Determine the [x, y] coordinate at the center of the cell enclosing the given text.  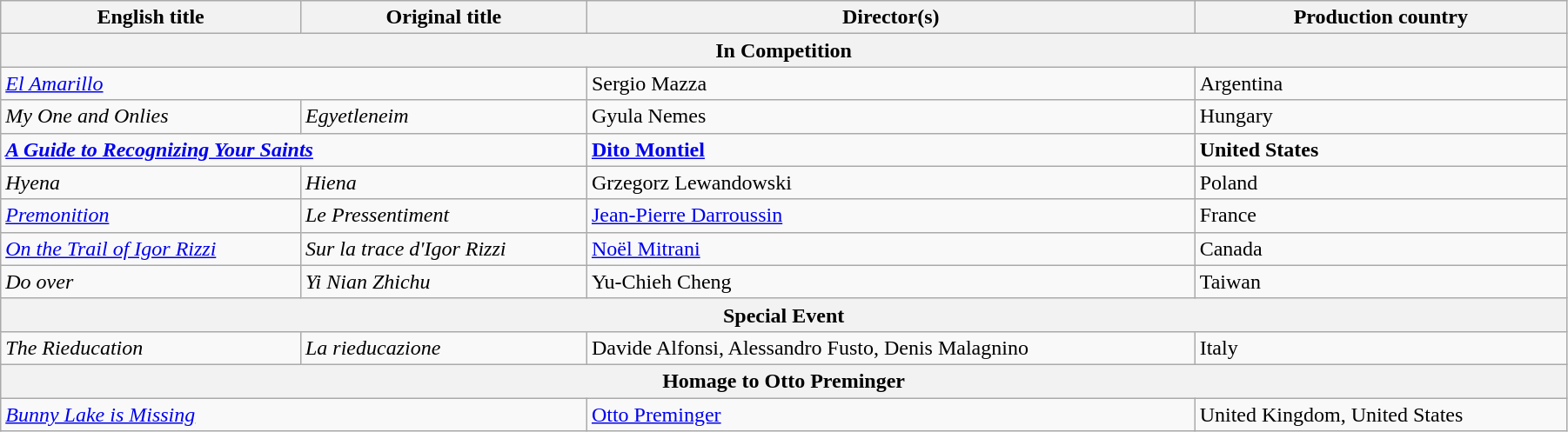
Director(s) [891, 17]
Premonition [151, 216]
Argentina [1380, 83]
Taiwan [1380, 282]
Poland [1380, 183]
Yi Nian Zhichu [444, 282]
France [1380, 216]
Noël Mitrani [891, 249]
Gyula Nemes [891, 116]
Sur la trace d'Igor Rizzi [444, 249]
Grzegorz Lewandowski [891, 183]
Jean-Pierre Darroussin [891, 216]
Do over [151, 282]
Production country [1380, 17]
Davide Alfonsi, Alessandro Fusto, Denis Malagnino [891, 348]
Yu-Chieh Cheng [891, 282]
La rieducazione [444, 348]
Hyena [151, 183]
Homage to Otto Preminger [784, 381]
Hungary [1380, 116]
United Kingdom, United States [1380, 415]
On the Trail of Igor Rizzi [151, 249]
Italy [1380, 348]
Canada [1380, 249]
Sergio Mazza [891, 83]
United States [1380, 150]
Bunny Lake is Missing [294, 415]
My One and Onlies [151, 116]
Dito Montiel [891, 150]
The Rieducation [151, 348]
Hiena [444, 183]
Otto Preminger [891, 415]
Egyetleneim [444, 116]
English title [151, 17]
El Amarillo [294, 83]
In Competition [784, 50]
A Guide to Recognizing Your Saints [294, 150]
Special Event [784, 315]
Le Pressentiment [444, 216]
Original title [444, 17]
